Extract the (X, Y) coordinate from the center of the cell holding the provided text.  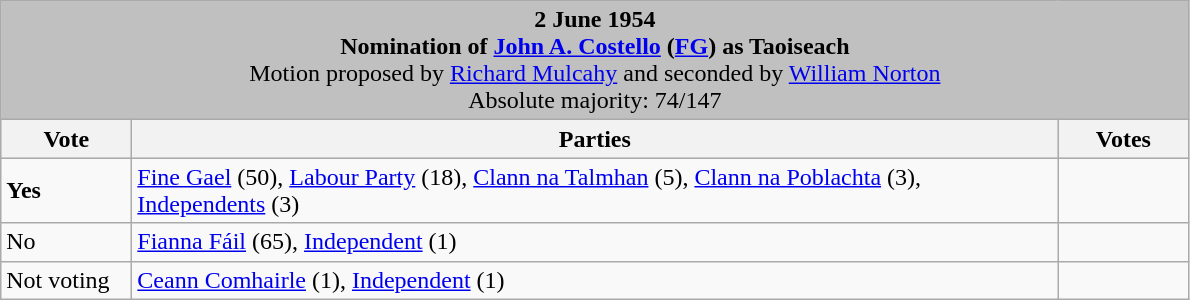
Ceann Comhairle (1), Independent (1) (595, 280)
Parties (595, 139)
Fianna Fáil (65), Independent (1) (595, 242)
2 June 1954Nomination of John A. Costello (FG) as TaoiseachMotion proposed by Richard Mulcahy and seconded by William NortonAbsolute majority: 74/147 (595, 60)
Votes (1124, 139)
Not voting (66, 280)
No (66, 242)
Fine Gael (50), Labour Party (18), Clann na Talmhan (5), Clann na Poblachta (3), Independents (3) (595, 190)
Yes (66, 190)
Vote (66, 139)
